Scan for the cell matching the given text and deliver its (x, y) coordinate at center. 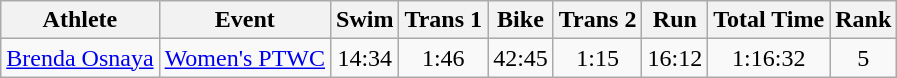
Trans 1 (444, 20)
1:46 (444, 58)
Brenda Osnaya (80, 58)
Athlete (80, 20)
Rank (864, 20)
16:12 (675, 58)
5 (864, 58)
1:15 (598, 58)
Women's PTWC (244, 58)
Run (675, 20)
Trans 2 (598, 20)
1:16:32 (769, 58)
Swim (365, 20)
Bike (521, 20)
Total Time (769, 20)
14:34 (365, 58)
Event (244, 20)
42:45 (521, 58)
